Find where the given text appears and provide that cell's center as (X, Y) coordinate. 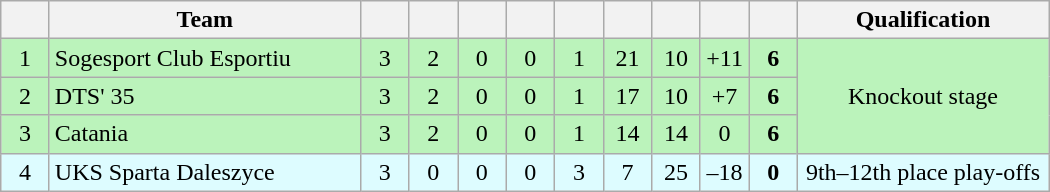
Knockout stage (922, 96)
9th–12th place play-offs (922, 172)
Sogesport Club Esportiu (204, 58)
DTS' 35 (204, 96)
+11 (724, 58)
25 (676, 172)
21 (628, 58)
17 (628, 96)
7 (628, 172)
–18 (724, 172)
Catania (204, 134)
Qualification (922, 20)
+7 (724, 96)
UKS Sparta Daleszyce (204, 172)
Team (204, 20)
4 (26, 172)
